Scan for the cell matching the given text and deliver its [x, y] coordinate at center. 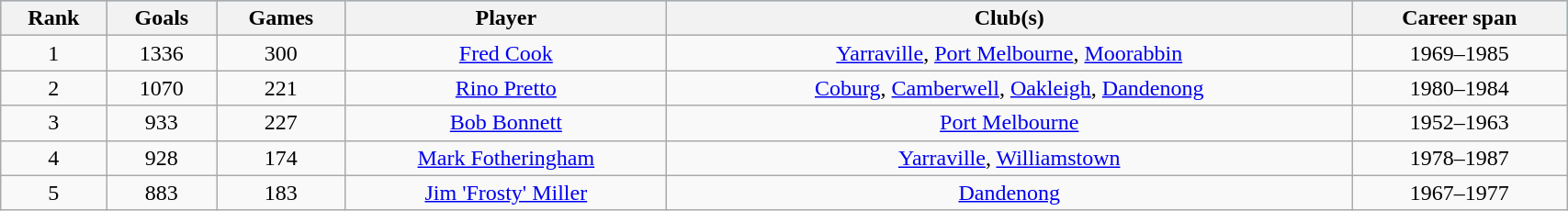
1980–1984 [1460, 88]
300 [281, 53]
183 [281, 193]
3 [53, 123]
Rank [53, 18]
1 [53, 53]
Games [281, 18]
Mark Fotheringham [506, 158]
174 [281, 158]
933 [162, 123]
2 [53, 88]
Goals [162, 18]
221 [281, 88]
Fred Cook [506, 53]
928 [162, 158]
Club(s) [1010, 18]
Yarraville, Port Melbourne, Moorabbin [1010, 53]
Rino Pretto [506, 88]
1978–1987 [1460, 158]
5 [53, 193]
Coburg, Camberwell, Oakleigh, Dandenong [1010, 88]
Player [506, 18]
Yarraville, Williamstown [1010, 158]
1070 [162, 88]
883 [162, 193]
Jim 'Frosty' Miller [506, 193]
Port Melbourne [1010, 123]
Dandenong [1010, 193]
4 [53, 158]
227 [281, 123]
1336 [162, 53]
Bob Bonnett [506, 123]
1969–1985 [1460, 53]
Career span [1460, 18]
1952–1963 [1460, 123]
1967–1977 [1460, 193]
